Return the [x, y] coordinate for the center point of the cell that contains the specified text.  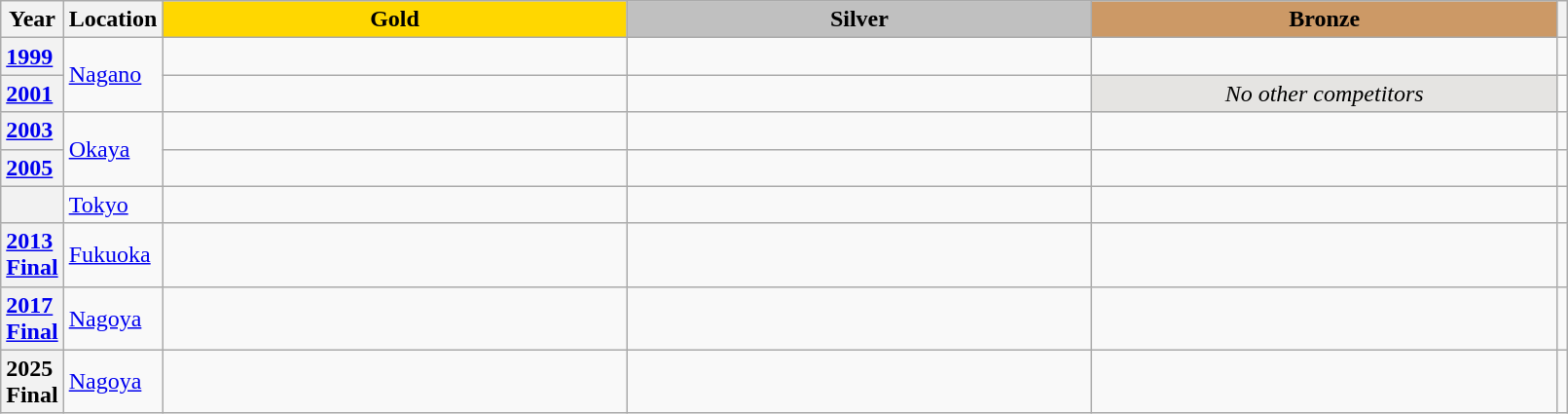
1999 [32, 56]
No other competitors [1325, 94]
Fukuoka [113, 255]
Nagano [113, 75]
2001 [32, 94]
2005 [32, 168]
Gold [395, 19]
Silver [858, 19]
Bronze [1325, 19]
2003 [32, 131]
Year [32, 19]
2025 Final [32, 382]
2017 Final [32, 318]
Tokyo [113, 205]
Okaya [113, 149]
2013 Final [32, 255]
Location [113, 19]
